Find where the given text appears and provide that cell's center as [X, Y] coordinate. 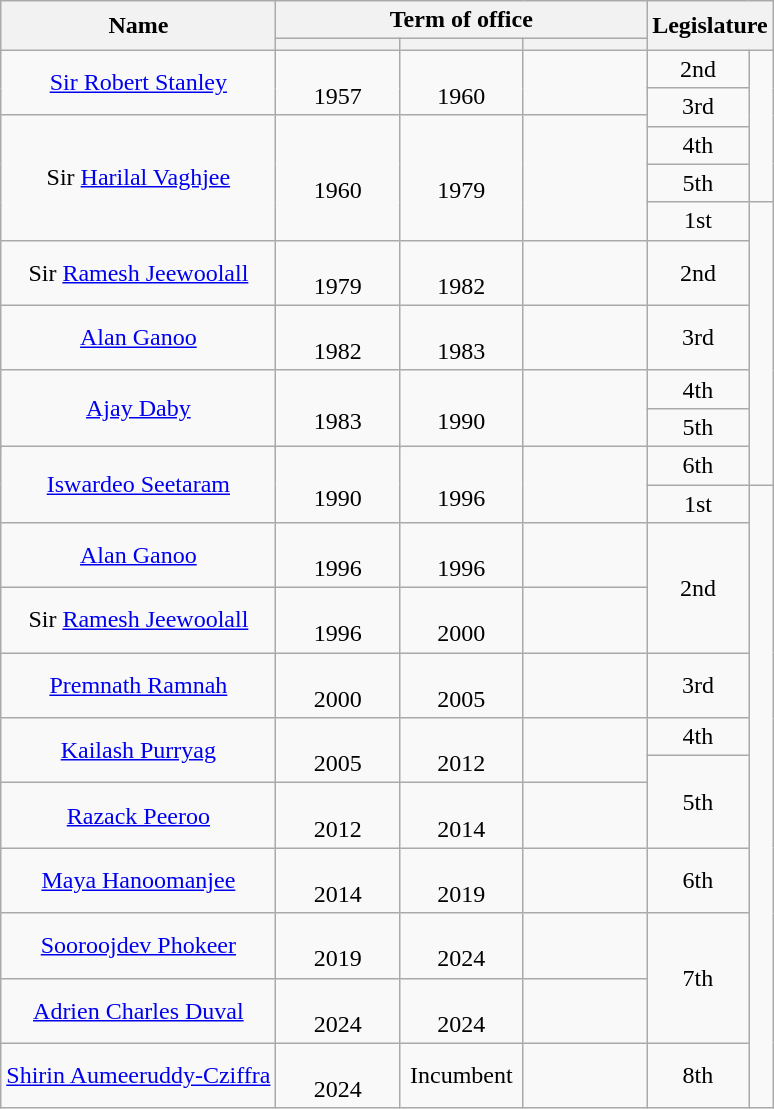
Maya Hanoomanjee [138, 880]
Legislature [710, 26]
Incumbent [462, 1076]
Adrien Charles Duval [138, 1010]
Name [138, 26]
8th [698, 1076]
1957 [338, 82]
Sooroojdev Phokeer [138, 946]
Razack Peeroo [138, 816]
Term of office [462, 20]
Iswardeo Seetaram [138, 484]
Premnath Ramnah [138, 686]
Sir Harilal Vaghjee [138, 178]
Ajay Daby [138, 408]
7th [698, 978]
Sir Robert Stanley [138, 82]
Shirin Aumeeruddy-Cziffra [138, 1076]
Kailash Purryag [138, 750]
